Find where the given text appears and provide that cell's center as (x, y) coordinate. 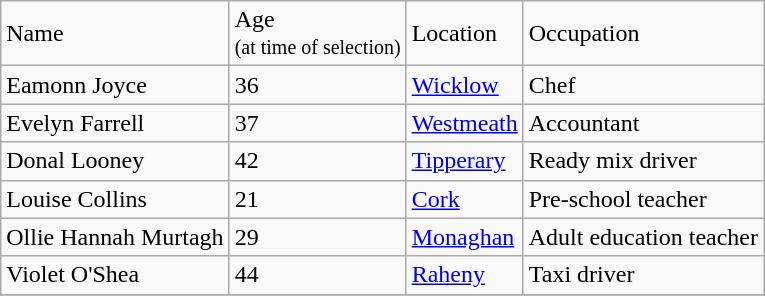
44 (318, 275)
Age (at time of selection) (318, 34)
Chef (643, 85)
Name (115, 34)
Location (464, 34)
Louise Collins (115, 199)
Cork (464, 199)
Accountant (643, 123)
Pre-school teacher (643, 199)
21 (318, 199)
29 (318, 237)
37 (318, 123)
Ollie Hannah Murtagh (115, 237)
Taxi driver (643, 275)
Westmeath (464, 123)
Donal Looney (115, 161)
Tipperary (464, 161)
Violet O'Shea (115, 275)
Adult education teacher (643, 237)
Monaghan (464, 237)
42 (318, 161)
Raheny (464, 275)
Evelyn Farrell (115, 123)
Wicklow (464, 85)
Occupation (643, 34)
Eamonn Joyce (115, 85)
36 (318, 85)
Ready mix driver (643, 161)
